Pinpoint the cell where the given text exists, returning its [x, y] midpoint coordinate. 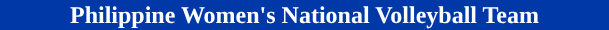
Philippine Women's National Volleyball Team [304, 15]
